Detect which cell encompasses the target text, then output its [x, y] center coordinate. 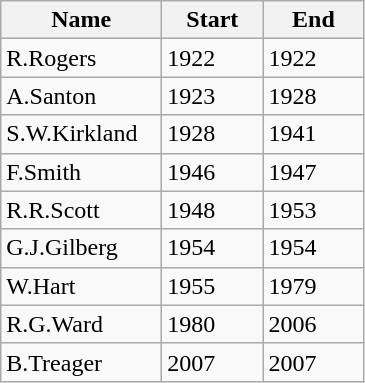
1980 [212, 324]
Name [82, 20]
G.J.Gilberg [82, 248]
W.Hart [82, 286]
B.Treager [82, 362]
1923 [212, 96]
F.Smith [82, 172]
Start [212, 20]
1955 [212, 286]
1979 [314, 286]
1941 [314, 134]
R.R.Scott [82, 210]
End [314, 20]
R.Rogers [82, 58]
1948 [212, 210]
R.G.Ward [82, 324]
1953 [314, 210]
1947 [314, 172]
S.W.Kirkland [82, 134]
A.Santon [82, 96]
2006 [314, 324]
1946 [212, 172]
